Return [X, Y] of the center of cell containing provided text 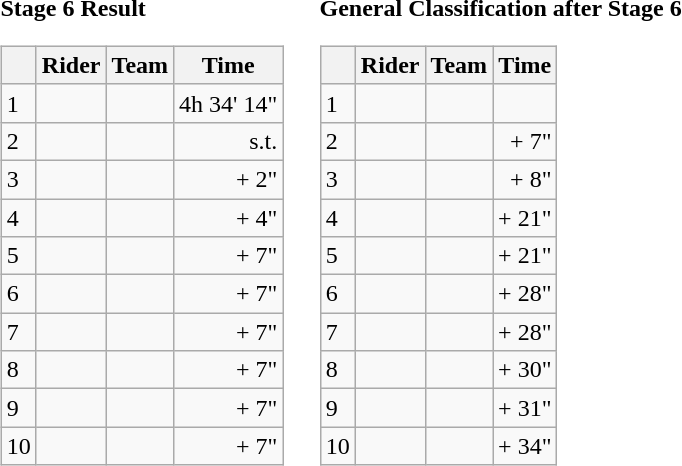
+ 4" [228, 217]
+ 2" [228, 179]
4h 34' 14" [228, 103]
+ 34" [525, 446]
s.t. [228, 141]
+ 30" [525, 370]
+ 8" [525, 179]
+ 31" [525, 408]
